Return the [X, Y] coordinate for the center point of the cell that contains the specified text.  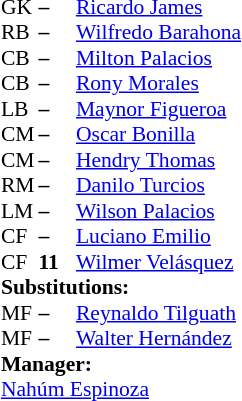
Substitutions: [121, 287]
Maynor Figueroa [158, 109]
LB [20, 109]
RM [20, 185]
Milton Palacios [158, 58]
11 [57, 262]
LM [20, 211]
Luciano Emilio [158, 237]
Danilo Turcios [158, 185]
Oscar Bonilla [158, 135]
Wilson Palacios [158, 211]
Wilmer Velásquez [158, 262]
Reynaldo Tilguath [158, 313]
RB [20, 33]
Hendry Thomas [158, 160]
Rony Morales [158, 83]
Manager: [121, 364]
Wilfredo Barahona [158, 33]
Walter Hernández [158, 339]
